Locate the cell with the specified text and output its [x, y] center coordinate. 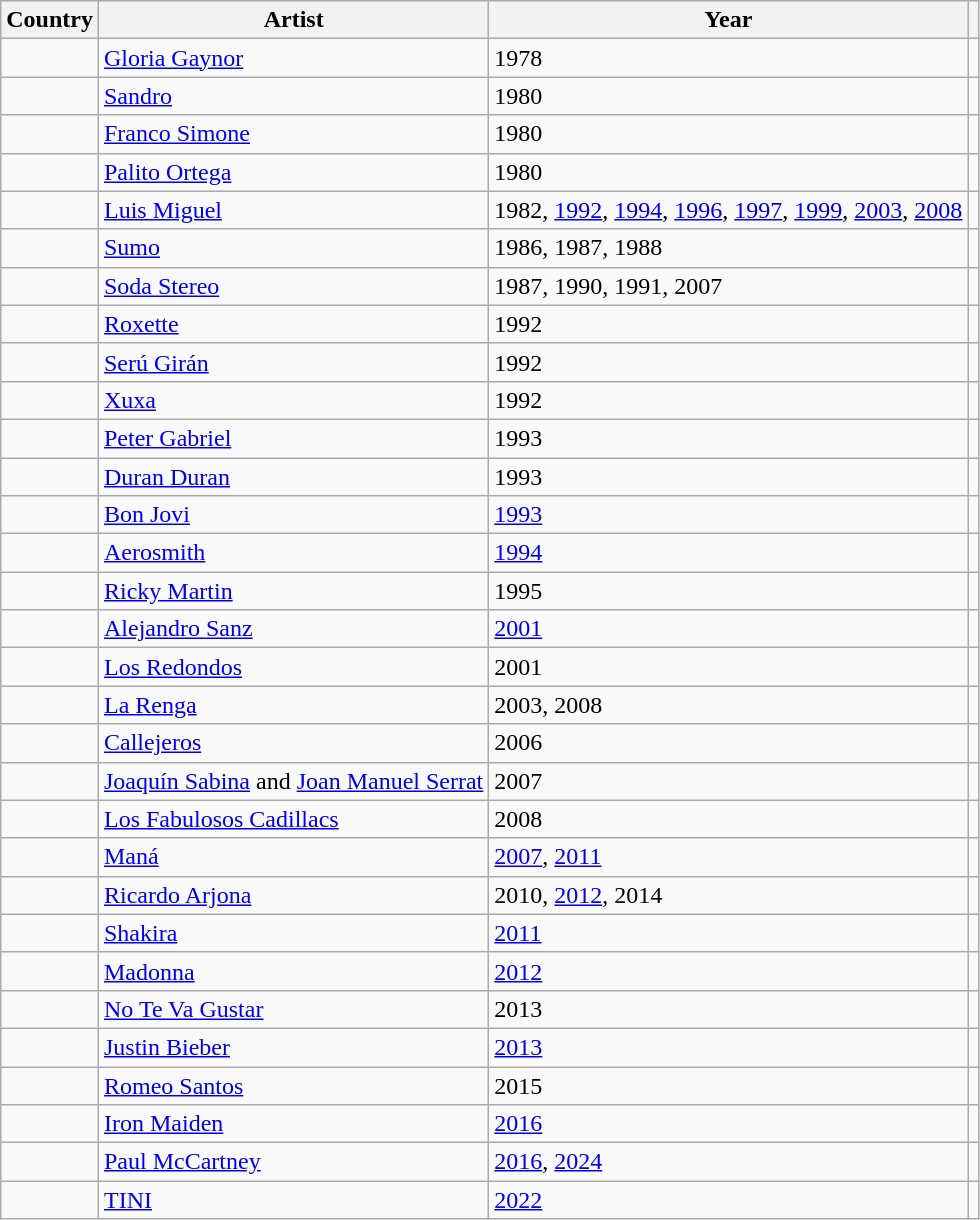
Sandro [293, 96]
Sumo [293, 248]
2003, 2008 [728, 705]
Paul McCartney [293, 1162]
Franco Simone [293, 134]
Iron Maiden [293, 1124]
1987, 1990, 1991, 2007 [728, 286]
Artist [293, 20]
Peter Gabriel [293, 438]
2006 [728, 743]
Roxette [293, 324]
1978 [728, 58]
2007, 2011 [728, 857]
Los Fabulosos Cadillacs [293, 819]
La Renga [293, 705]
Soda Stereo [293, 286]
Los Redondos [293, 667]
Romeo Santos [293, 1085]
Shakira [293, 933]
2008 [728, 819]
2016, 2024 [728, 1162]
2007 [728, 781]
1995 [728, 591]
Maná [293, 857]
Luis Miguel [293, 210]
Ricky Martin [293, 591]
2010, 2012, 2014 [728, 895]
Joaquín Sabina and Joan Manuel Serrat [293, 781]
Justin Bieber [293, 1047]
2015 [728, 1085]
Year [728, 20]
Bon Jovi [293, 515]
TINI [293, 1200]
No Te Va Gustar [293, 1009]
2011 [728, 933]
1982, 1992, 1994, 1996, 1997, 1999, 2003, 2008 [728, 210]
Callejeros [293, 743]
1986, 1987, 1988 [728, 248]
Aerosmith [293, 553]
Country [50, 20]
Gloria Gaynor [293, 58]
2012 [728, 971]
1994 [728, 553]
Serú Girán [293, 362]
Madonna [293, 971]
2016 [728, 1124]
Alejandro Sanz [293, 629]
2022 [728, 1200]
Palito Ortega [293, 172]
Duran Duran [293, 477]
Ricardo Arjona [293, 895]
Xuxa [293, 400]
